From the cell containing the given text, extract its center point as [x, y] coordinate. 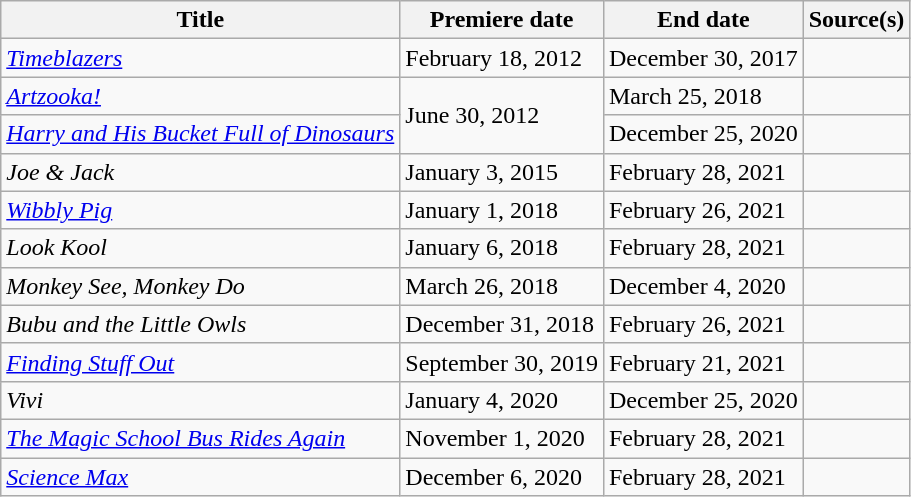
Premiere date [502, 20]
March 25, 2018 [703, 96]
January 3, 2015 [502, 172]
Timeblazers [200, 58]
November 1, 2020 [502, 438]
January 4, 2020 [502, 400]
Finding Stuff Out [200, 362]
February 21, 2021 [703, 362]
Harry and His Bucket Full of Dinosaurs [200, 134]
Wibbly Pig [200, 210]
End date [703, 20]
The Magic School Bus Rides Again [200, 438]
March 26, 2018 [502, 286]
September 30, 2019 [502, 362]
June 30, 2012 [502, 115]
Source(s) [856, 20]
December 4, 2020 [703, 286]
Vivi [200, 400]
Title [200, 20]
January 1, 2018 [502, 210]
December 31, 2018 [502, 324]
January 6, 2018 [502, 248]
December 6, 2020 [502, 477]
Science Max [200, 477]
Joe & Jack [200, 172]
Monkey See, Monkey Do [200, 286]
Look Kool [200, 248]
Bubu and the Little Owls [200, 324]
February 18, 2012 [502, 58]
December 30, 2017 [703, 58]
Artzooka! [200, 96]
